Search for the cell housing the specified text and yield its [x, y] center coordinate. 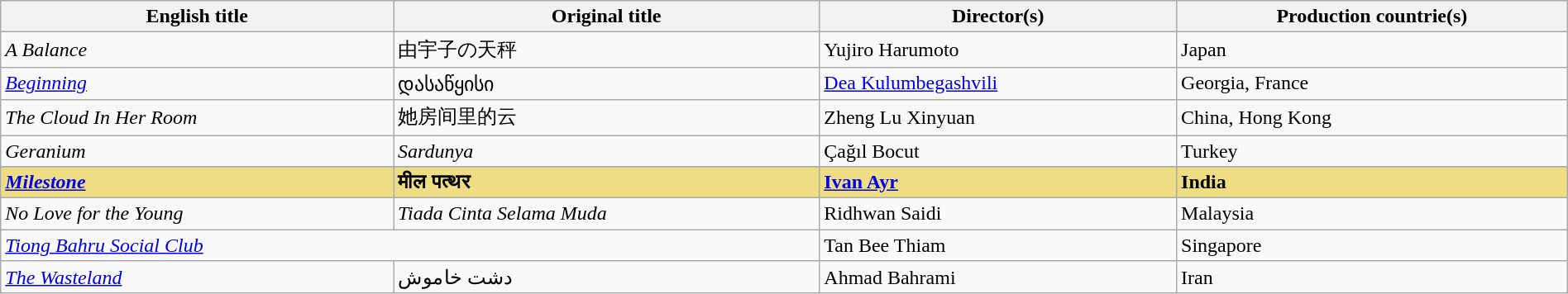
她房间里的云 [607, 117]
Zheng Lu Xinyuan [998, 117]
A Balance [197, 50]
The Cloud In Her Room [197, 117]
Milestone [197, 183]
Tan Bee Thiam [998, 245]
India [1373, 183]
Geranium [197, 151]
دشت خاموش‎ [607, 277]
Original title [607, 17]
Georgia, France [1373, 83]
Malaysia [1373, 214]
Singapore [1373, 245]
Beginning [197, 83]
Turkey [1373, 151]
Tiong Bahru Social Club [410, 245]
China, Hong Kong [1373, 117]
Tiada Cinta Selama Muda [607, 214]
Çağıl Bocut [998, 151]
Dea Kulumbegashvili [998, 83]
Yujiro Harumoto [998, 50]
Ivan Ayr [998, 183]
დასაწყისი [607, 83]
Production countrie(s) [1373, 17]
Director(s) [998, 17]
मील पत्थर [607, 183]
English title [197, 17]
Ahmad Bahrami [998, 277]
The Wasteland [197, 277]
Sardunya [607, 151]
Japan [1373, 50]
No Love for the Young [197, 214]
Iran [1373, 277]
Ridhwan Saidi [998, 214]
由宇子の天秤 [607, 50]
